Scan for the cell matching the given text and deliver its [x, y] coordinate at center. 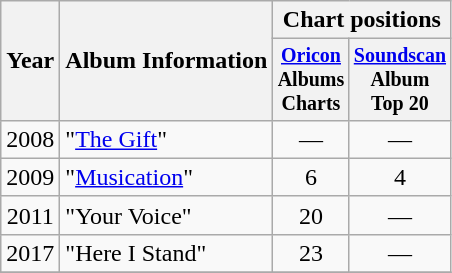
23 [311, 253]
Year [30, 61]
2011 [30, 215]
Oricon Albums Charts [311, 80]
2008 [30, 139]
"Musication" [166, 177]
6 [311, 177]
20 [311, 215]
2009 [30, 177]
4 [400, 177]
2017 [30, 253]
"The Gift" [166, 139]
Chart positions [362, 20]
"Here I Stand" [166, 253]
Album Information [166, 61]
Soundscan Album Top 20 [400, 80]
"Your Voice" [166, 215]
